Scan for the cell matching the given text and deliver its [x, y] coordinate at center. 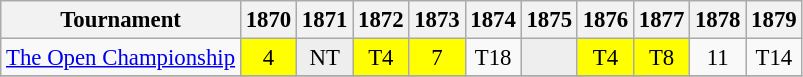
1877 [661, 20]
1876 [605, 20]
11 [718, 58]
1875 [549, 20]
T8 [661, 58]
1878 [718, 20]
1872 [381, 20]
4 [268, 58]
NT [325, 58]
1879 [774, 20]
1874 [493, 20]
7 [437, 58]
1873 [437, 20]
T14 [774, 58]
T18 [493, 58]
The Open Championship [121, 58]
Tournament [121, 20]
1870 [268, 20]
1871 [325, 20]
